Provide the (x, y) coordinate of the cell's center where the given text is located.  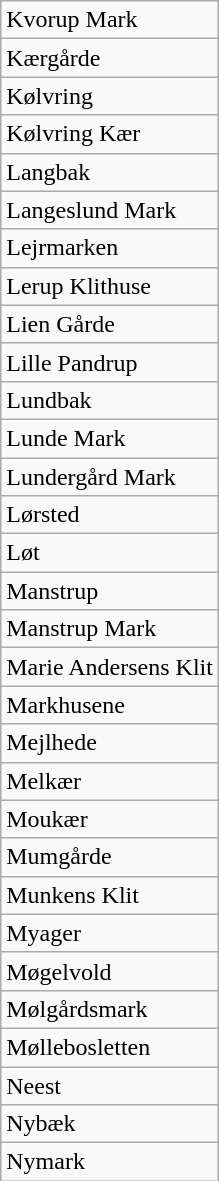
Mølgårdsmark (110, 1009)
Mejlhede (110, 743)
Kvorup Mark (110, 20)
Lørsted (110, 515)
Lien Gårde (110, 324)
Manstrup (110, 591)
Myager (110, 933)
Lille Pandrup (110, 362)
Lejrmarken (110, 248)
Langeslund Mark (110, 210)
Melkær (110, 781)
Neest (110, 1085)
Nymark (110, 1162)
Lundergård Mark (110, 477)
Mumgårde (110, 857)
Nybæk (110, 1124)
Kærgårde (110, 58)
Løt (110, 553)
Markhusene (110, 705)
Kølvring (110, 96)
Lunde Mark (110, 438)
Møgelvold (110, 971)
Kølvring Kær (110, 134)
Lerup Klithuse (110, 286)
Møllebosletten (110, 1047)
Moukær (110, 819)
Marie Andersens Klit (110, 667)
Langbak (110, 172)
Munkens Klit (110, 895)
Lundbak (110, 400)
Manstrup Mark (110, 629)
